Find where the given text appears and provide that cell's center as [X, Y] coordinate. 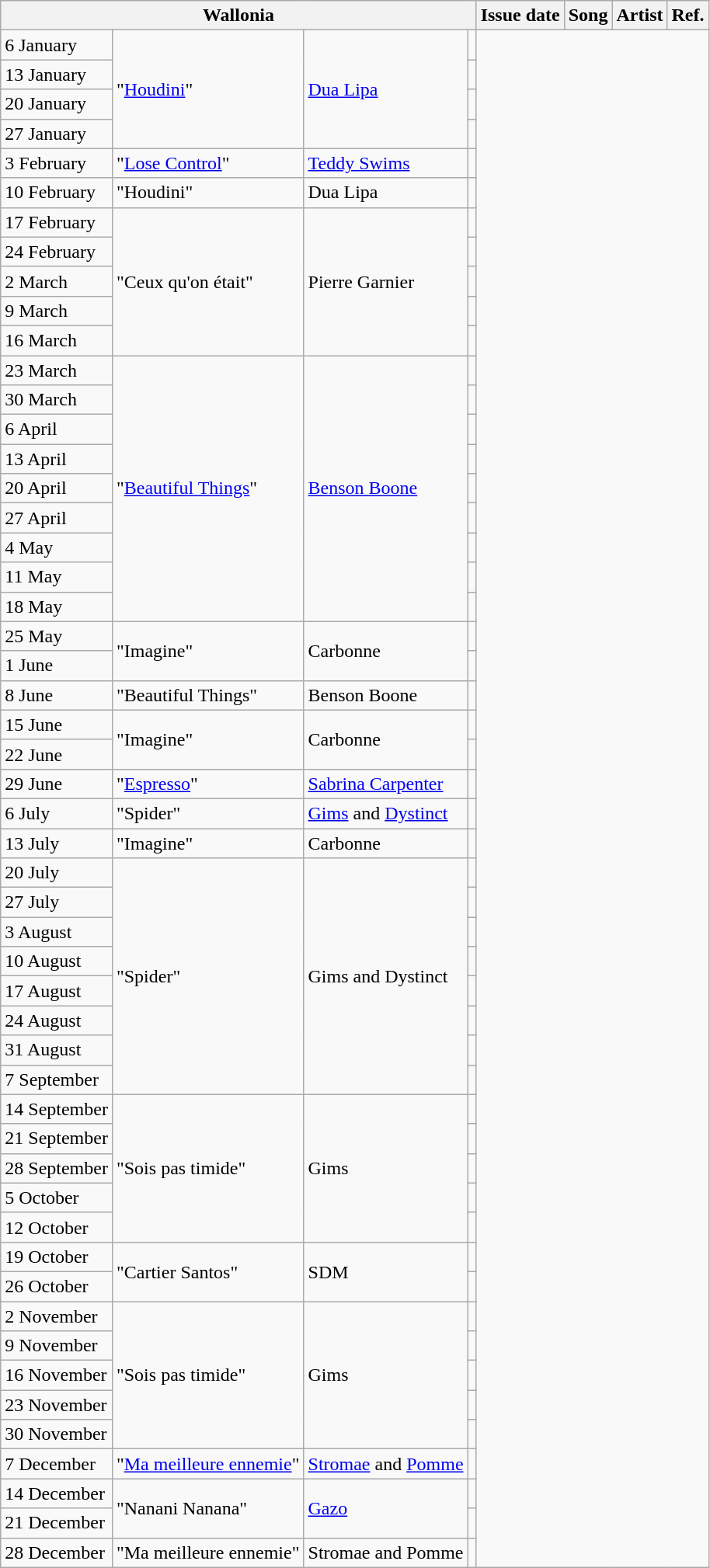
"Ceux qu'on était" [208, 281]
16 March [57, 340]
27 April [57, 518]
"Nanani Nanana" [208, 1508]
20 July [57, 873]
6 April [57, 429]
10 August [57, 961]
30 November [57, 1434]
20 April [57, 488]
Artist [640, 16]
13 July [57, 843]
30 March [57, 400]
27 January [57, 134]
"Espresso" [208, 784]
23 November [57, 1405]
20 January [57, 104]
7 December [57, 1464]
12 October [57, 1227]
Sabrina Carpenter [385, 784]
Ref. [688, 16]
21 December [57, 1523]
8 June [57, 695]
Teddy Swims [385, 163]
25 May [57, 636]
Song [588, 16]
16 November [57, 1375]
17 February [57, 222]
7 September [57, 1080]
15 June [57, 725]
9 November [57, 1346]
"Lose Control" [208, 163]
31 August [57, 1050]
21 September [57, 1139]
3 February [57, 163]
13 April [57, 459]
23 March [57, 370]
6 July [57, 813]
2 November [57, 1316]
3 August [57, 932]
13 January [57, 75]
SDM [385, 1271]
2 March [57, 281]
1 June [57, 666]
"Cartier Santos" [208, 1271]
22 June [57, 754]
29 June [57, 784]
Issue date [520, 16]
14 September [57, 1109]
18 May [57, 607]
24 February [57, 252]
11 May [57, 577]
Pierre Garnier [385, 281]
5 October [57, 1198]
14 December [57, 1493]
28 December [57, 1552]
10 February [57, 193]
24 August [57, 1020]
9 March [57, 311]
Gazo [385, 1508]
19 October [57, 1257]
27 July [57, 902]
6 January [57, 45]
17 August [57, 991]
Wallonia [238, 16]
26 October [57, 1286]
4 May [57, 548]
28 September [57, 1168]
